Search for the cell housing the specified text and yield its (x, y) center coordinate. 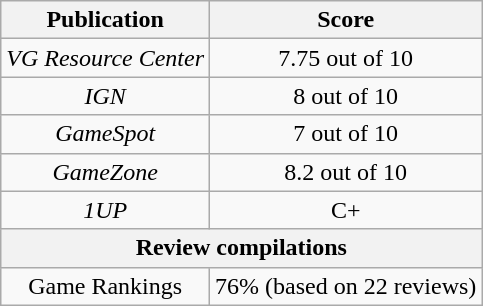
8 out of 10 (346, 96)
1UP (106, 210)
8.2 out of 10 (346, 172)
VG Resource Center (106, 58)
GameZone (106, 172)
Score (346, 20)
C+ (346, 210)
7 out of 10 (346, 134)
76% (based on 22 reviews) (346, 286)
7.75 out of 10 (346, 58)
Review compilations (242, 248)
Publication (106, 20)
Game Rankings (106, 286)
IGN (106, 96)
GameSpot (106, 134)
